Detect which cell encompasses the target text, then output its [x, y] center coordinate. 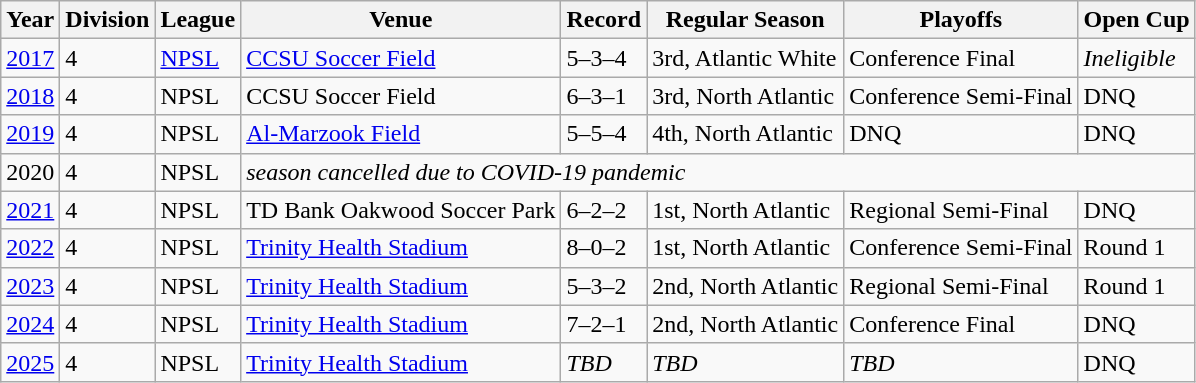
5–3–4 [604, 58]
2023 [30, 286]
2018 [30, 96]
6–3–1 [604, 96]
Al-Marzook Field [401, 134]
Ineligible [1136, 58]
Venue [401, 20]
2017 [30, 58]
Open Cup [1136, 20]
2020 [30, 172]
3rd, Atlantic White [746, 58]
Playoffs [961, 20]
Year [30, 20]
TD Bank Oakwood Soccer Park [401, 210]
3rd, North Atlantic [746, 96]
5–5–4 [604, 134]
League [198, 20]
2025 [30, 362]
2019 [30, 134]
4th, North Atlantic [746, 134]
7–2–1 [604, 324]
8–0–2 [604, 248]
2024 [30, 324]
season cancelled due to COVID-19 pandemic [718, 172]
Record [604, 20]
5–3–2 [604, 286]
Division [108, 20]
2021 [30, 210]
2022 [30, 248]
Regular Season [746, 20]
6–2–2 [604, 210]
